Detect which cell encompasses the target text, then output its (x, y) center coordinate. 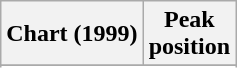
Peakposition (189, 34)
Chart (1999) (72, 34)
